Detect which cell encompasses the target text, then output its (X, Y) center coordinate. 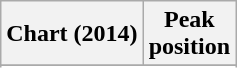
Chart (2014) (72, 34)
Peakposition (189, 34)
